Return (x, y) of the center of cell containing provided text 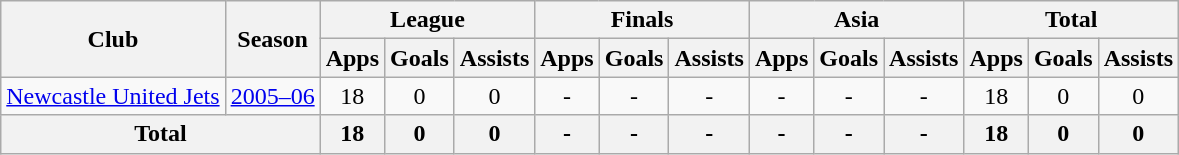
Asia (856, 20)
Club (113, 39)
Newcastle United Jets (113, 96)
League (428, 20)
Finals (642, 20)
2005–06 (272, 96)
Season (272, 39)
